From the cell containing the given text, extract its center point as (X, Y) coordinate. 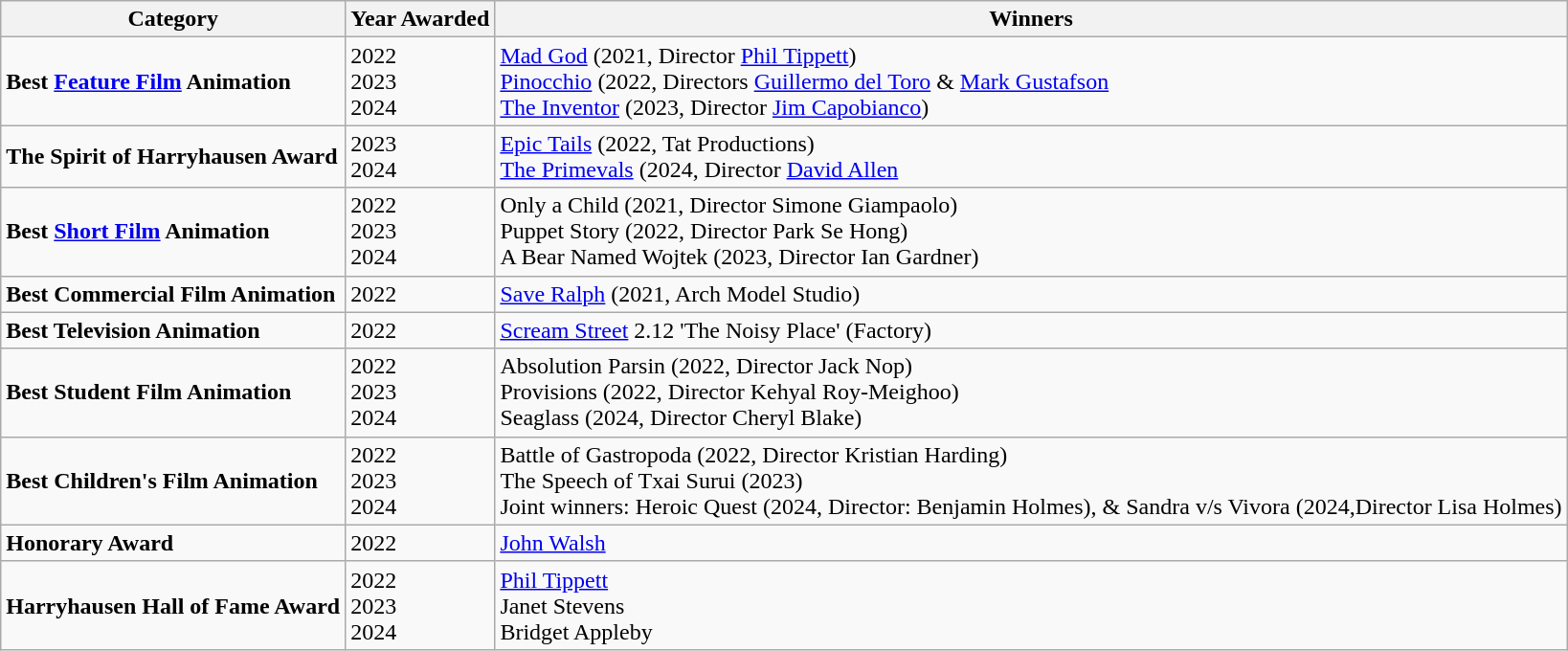
Best Student Film Animation (173, 393)
Honorary Award (173, 543)
Year Awarded (420, 19)
The Spirit of Harryhausen Award (173, 157)
Phil TippettJanet StevensBridget Appleby (1031, 605)
Absolution Parsin (2022, Director Jack Nop)Provisions (2022, Director Kehyal Roy-Meighoo)Seaglass (2024, Director Cheryl Blake) (1031, 393)
Epic Tails (2022, Tat Productions)The Primevals (2024, Director David Allen (1031, 157)
Best Children's Film Animation (173, 481)
Harryhausen Hall of Fame Award (173, 605)
Best Commercial Film Animation (173, 294)
Best Short Film Animation (173, 232)
John Walsh (1031, 543)
20232024 (420, 157)
Best Television Animation (173, 330)
Save Ralph (2021, Arch Model Studio) (1031, 294)
Scream Street 2.12 'The Noisy Place' (Factory) (1031, 330)
Only a Child (2021, Director Simone Giampaolo)Puppet Story (2022, Director Park Se Hong)A Bear Named Wojtek (2023, Director Ian Gardner) (1031, 232)
Best Feature Film Animation (173, 81)
Mad God (2021, Director Phil Tippett)Pinocchio (2022, Directors Guillermo del Toro & Mark GustafsonThe Inventor (2023, Director Jim Capobianco) (1031, 81)
Winners (1031, 19)
Category (173, 19)
